Provide the (X, Y) coordinate of the cell's center where the given text is located.  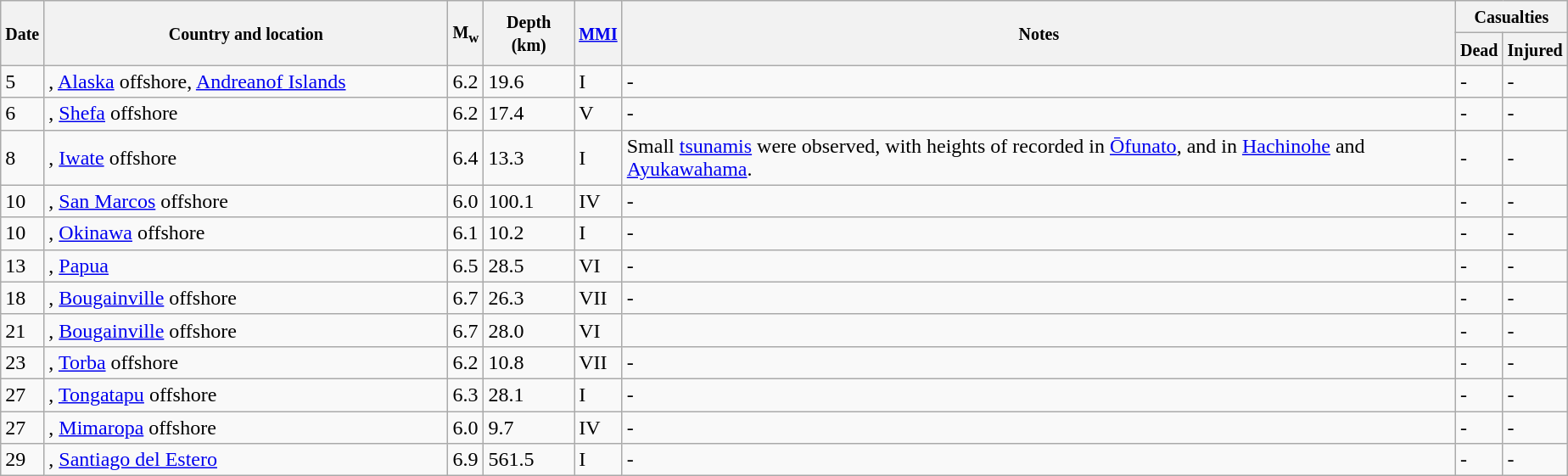
13.3 (529, 158)
10.8 (529, 362)
, Iwate offshore (246, 158)
6.9 (466, 460)
, Tongatapu offshore (246, 395)
, Shefa offshore (246, 114)
Country and location (246, 33)
8 (22, 158)
6 (22, 114)
Dead (1479, 49)
, Alaska offshore, Andreanof Islands (246, 81)
6.4 (466, 158)
28.0 (529, 330)
Mw (466, 33)
28.5 (529, 266)
561.5 (529, 460)
10.2 (529, 233)
100.1 (529, 201)
Small tsunamis were observed, with heights of recorded in Ōfunato, and in Hachinohe and Ayukawahama. (1039, 158)
, Santiago del Estero (246, 460)
V (599, 114)
28.1 (529, 395)
, San Marcos offshore (246, 201)
Injured (1535, 49)
6.5 (466, 266)
, Papua (246, 266)
9.7 (529, 427)
5 (22, 81)
Casualties (1511, 17)
, Torba offshore (246, 362)
21 (22, 330)
Depth (km) (529, 33)
26.3 (529, 298)
6.3 (466, 395)
29 (22, 460)
Date (22, 33)
13 (22, 266)
6.1 (466, 233)
Notes (1039, 33)
MMI (599, 33)
19.6 (529, 81)
23 (22, 362)
18 (22, 298)
, Mimaropa offshore (246, 427)
17.4 (529, 114)
, Okinawa offshore (246, 233)
